Detect which cell encompasses the target text, then output its (X, Y) center coordinate. 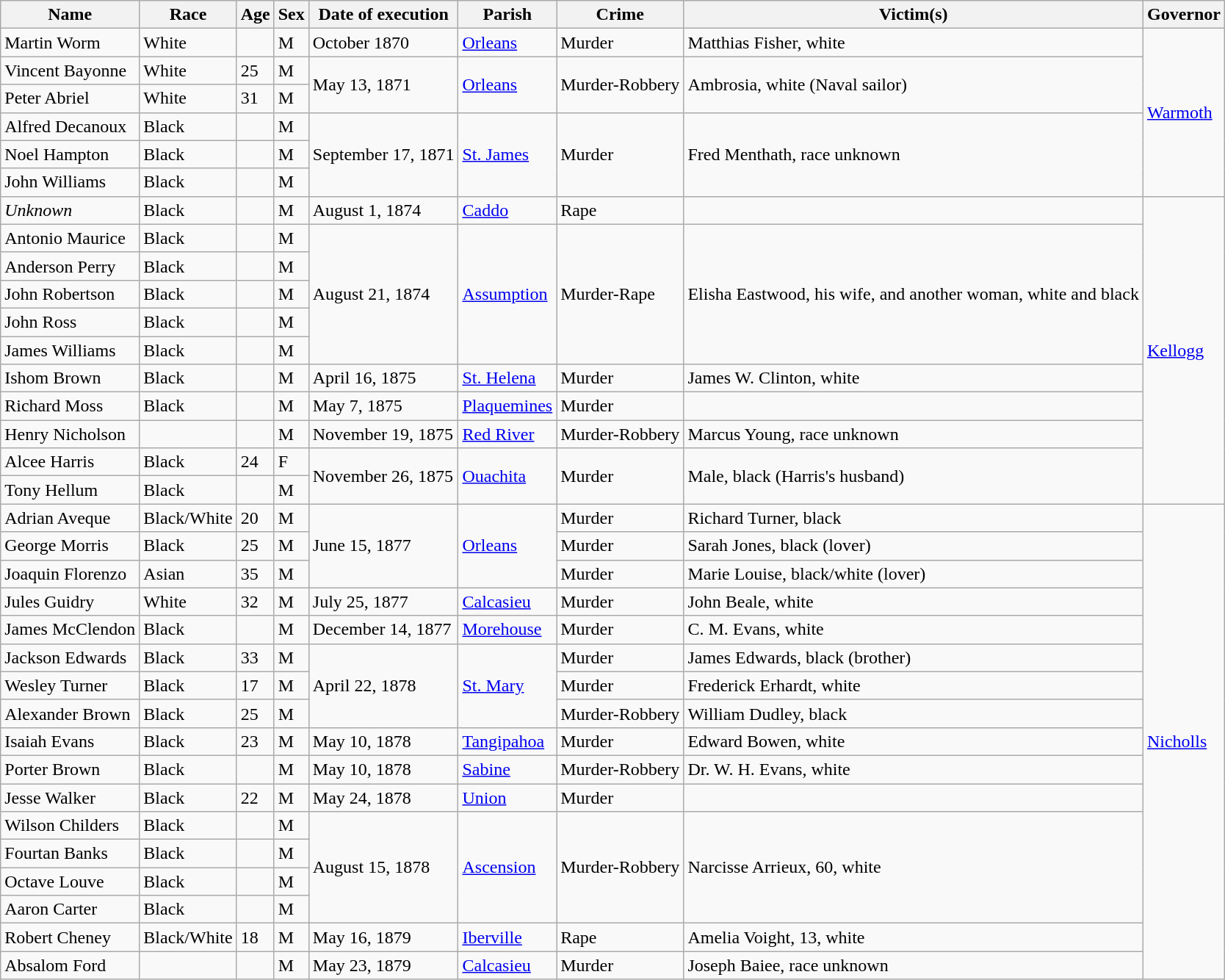
Narcisse Arrieux, 60, white (914, 868)
Sex (291, 15)
Jules Guidry (71, 602)
St. Mary (507, 685)
St. James (507, 154)
Red River (507, 434)
Ambrosia, white (Naval sailor) (914, 84)
Age (256, 15)
Plaquemines (507, 406)
Joseph Baiee, race unknown (914, 965)
Alcee Harris (71, 462)
Dr. W. H. Evans, white (914, 769)
Aaron Carter (71, 909)
Male, black (Harris's husband) (914, 476)
Joaquin Florenzo (71, 574)
September 17, 1871 (383, 154)
Anderson Perry (71, 266)
31 (256, 98)
Elisha Eastwood, his wife, and another woman, white and black (914, 294)
Richard Turner, black (914, 518)
Jesse Walker (71, 797)
August 1, 1874 (383, 210)
Crime (620, 15)
Marcus Young, race unknown (914, 434)
Vincent Bayonne (71, 71)
Iberville (507, 937)
Caddo (507, 210)
May 24, 1878 (383, 797)
Alfred Decanoux (71, 126)
Wilson Childers (71, 826)
James Williams (71, 350)
Sabine (507, 769)
August 15, 1878 (383, 868)
Peter Abriel (71, 98)
Octave Louve (71, 882)
June 15, 1877 (383, 546)
Porter Brown (71, 769)
Adrian Aveque (71, 518)
James W. Clinton, white (914, 378)
Sarah Jones, black (lover) (914, 546)
John Beale, white (914, 602)
Noel Hampton (71, 154)
17 (256, 685)
Fred Menthath, race unknown (914, 154)
20 (256, 518)
Ouachita (507, 476)
Ascension (507, 868)
Henry Nicholson (71, 434)
Isaiah Evans (71, 741)
Name (71, 15)
23 (256, 741)
July 25, 1877 (383, 602)
Governor (1184, 15)
November 19, 1875 (383, 434)
Frederick Erhardt, white (914, 685)
Union (507, 797)
May 7, 1875 (383, 406)
St. Helena (507, 378)
Ishom Brown (71, 378)
John Robertson (71, 294)
Matthias Fisher, white (914, 43)
Assumption (507, 294)
May 16, 1879 (383, 937)
32 (256, 602)
December 14, 1877 (383, 630)
April 16, 1875 (383, 378)
August 21, 1874 (383, 294)
James Edwards, black (brother) (914, 657)
Parish (507, 15)
November 26, 1875 (383, 476)
Nicholls (1184, 742)
F (291, 462)
Morehouse (507, 630)
Marie Louise, black/white (lover) (914, 574)
22 (256, 797)
C. M. Evans, white (914, 630)
Kellogg (1184, 350)
April 22, 1878 (383, 685)
18 (256, 937)
Asian (188, 574)
October 1870 (383, 43)
May 23, 1879 (383, 965)
Jackson Edwards (71, 657)
Alexander Brown (71, 713)
Wesley Turner (71, 685)
Martin Worm (71, 43)
Tangipahoa (507, 741)
Edward Bowen, white (914, 741)
George Morris (71, 546)
John Ross (71, 322)
Richard Moss (71, 406)
Unknown (71, 210)
May 13, 1871 (383, 84)
John Williams (71, 182)
Race (188, 15)
33 (256, 657)
Murder-Rape (620, 294)
Tony Hellum (71, 490)
Date of execution (383, 15)
Amelia Voight, 13, white (914, 937)
William Dudley, black (914, 713)
Robert Cheney (71, 937)
35 (256, 574)
24 (256, 462)
Fourtan Banks (71, 854)
Antonio Maurice (71, 238)
Victim(s) (914, 15)
Absalom Ford (71, 965)
James McClendon (71, 630)
Warmoth (1184, 112)
